Detect which cell encompasses the target text, then output its (X, Y) center coordinate. 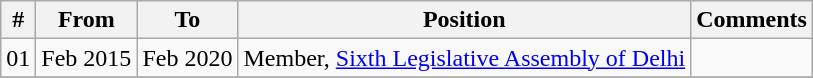
Feb 2015 (86, 58)
Comments (752, 20)
To (188, 20)
From (86, 20)
# (18, 20)
Position (464, 20)
01 (18, 58)
Member, Sixth Legislative Assembly of Delhi (464, 58)
Feb 2020 (188, 58)
